Detect which cell encompasses the target text, then output its [X, Y] center coordinate. 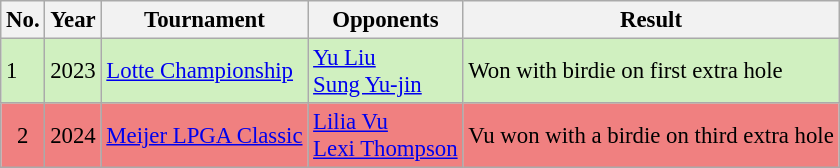
Tournament [204, 20]
Lotte Championship [204, 72]
Year [73, 20]
2024 [73, 136]
Meijer LPGA Classic [204, 136]
1 [23, 72]
Opponents [386, 20]
No. [23, 20]
Lilia Vu Lexi Thompson [386, 136]
Yu Liu Sung Yu-jin [386, 72]
Result [651, 20]
2 [23, 136]
Won with birdie on first extra hole [651, 72]
Vu won with a birdie on third extra hole [651, 136]
2023 [73, 72]
